Pinpoint the cell where the given text exists, returning its [x, y] midpoint coordinate. 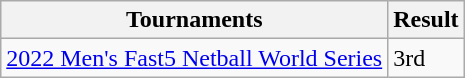
Tournaments [194, 20]
2022 Men's Fast5 Netball World Series [194, 58]
3rd [426, 58]
Result [426, 20]
